Pinpoint the cell where the given text exists, returning its (x, y) midpoint coordinate. 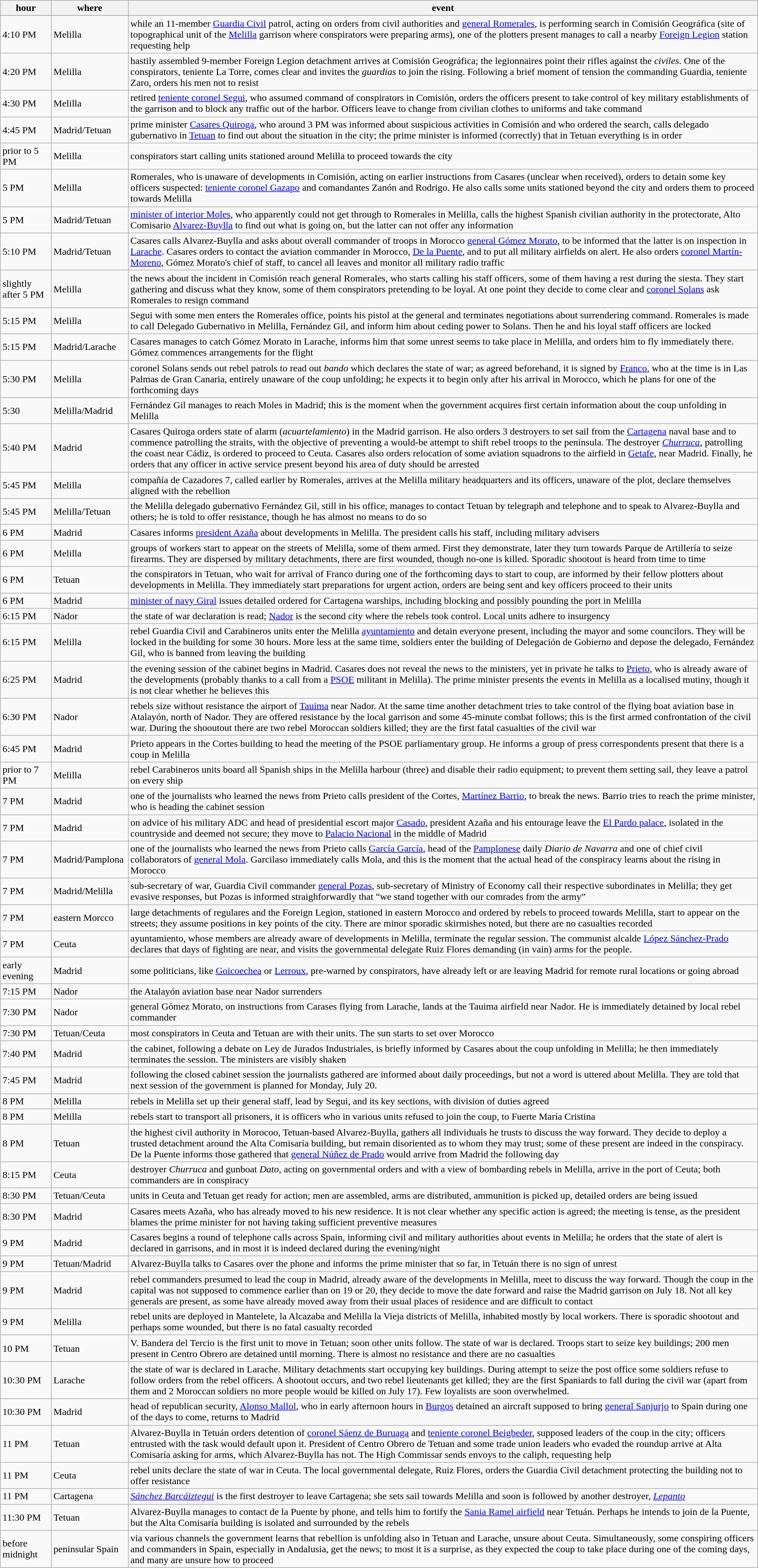
Alvarez-Buylla talks to Casares over the phone and informs the prime minister that so far, in Tetuán there is no sign of unrest (443, 1264)
Tetuan/Madrid (90, 1264)
hour (26, 8)
minister of navy Giral issues detailed ordered for Cartagena warships, including blocking and possibly pounding the port in Melilla (443, 601)
6:30 PM (26, 717)
Melilla/Madrid (90, 411)
Madrid/Pamplona (90, 860)
event (443, 8)
Sánchez Barcáiztegui is the first destroyer to leave Cartagena; she sets sail towards Melilla and soon is followed by another destroyer, Lepanto (443, 1496)
early evening (26, 970)
rebels start to transport all prisoners, it is officers who in various units refused to join the coup, to Fuerte María Cristina (443, 1116)
slightly after 5 PM (26, 289)
5:40 PM (26, 448)
most conspirators in Ceuta and Tetuan are with their units. The sun starts to set over Morocco (443, 1033)
the Atalayón aviation base near Nador surrenders (443, 991)
conspirators start calling units stationed around Melilla to proceed towards the city (443, 156)
5:30 PM (26, 379)
10 PM (26, 1349)
7:40 PM (26, 1054)
5:30 (26, 411)
4:30 PM (26, 104)
peninsular Spain (90, 1549)
7:15 PM (26, 991)
Larache (90, 1380)
8:15 PM (26, 1174)
7:45 PM (26, 1080)
11:30 PM (26, 1517)
where (90, 8)
prior to 5 PM (26, 156)
eastern Morcco (90, 918)
5:10 PM (26, 251)
prior to 7 PM (26, 775)
Melilla/Tetuan (90, 512)
Madrid/Melilla (90, 892)
rebels in Melilla set up their general staff, lead by Segui, and its key sections, with division of duties agreed (443, 1101)
6:45 PM (26, 748)
Cartagena (90, 1496)
the state of war declaration is read; Nador is the second city where the rebels took control. Local units adhere to insurgency (443, 616)
4:10 PM (26, 34)
6:25 PM (26, 680)
Casares informs president Azaña about developments in Melilla. The president calls his staff, including military advisers (443, 533)
4:45 PM (26, 130)
units in Ceuta and Tetuan get ready for action; men are assembled, arms are distributed, ammunition is picked up, detailed orders are being issued (443, 1195)
Madrid/Larache (90, 347)
4:20 PM (26, 72)
before midnight (26, 1549)
